Return the (X, Y) coordinate for the center point of the cell that contains the specified text.  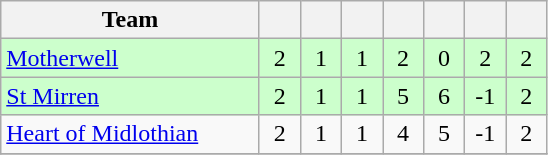
0 (444, 58)
Team (130, 20)
Motherwell (130, 58)
6 (444, 96)
St Mirren (130, 96)
4 (402, 134)
Heart of Midlothian (130, 134)
